Return [x, y] of the center of cell containing provided text 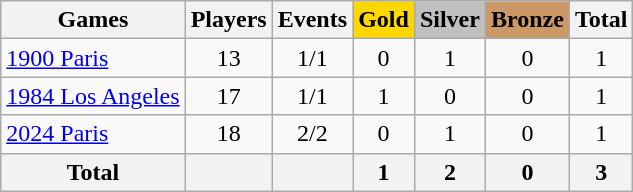
Events [312, 20]
1900 Paris [93, 58]
3 [601, 172]
17 [228, 96]
Silver [450, 20]
13 [228, 58]
Players [228, 20]
1984 Los Angeles [93, 96]
2 [450, 172]
Games [93, 20]
2024 Paris [93, 134]
2/2 [312, 134]
18 [228, 134]
Bronze [527, 20]
Gold [384, 20]
